Detect which cell encompasses the target text, then output its (x, y) center coordinate. 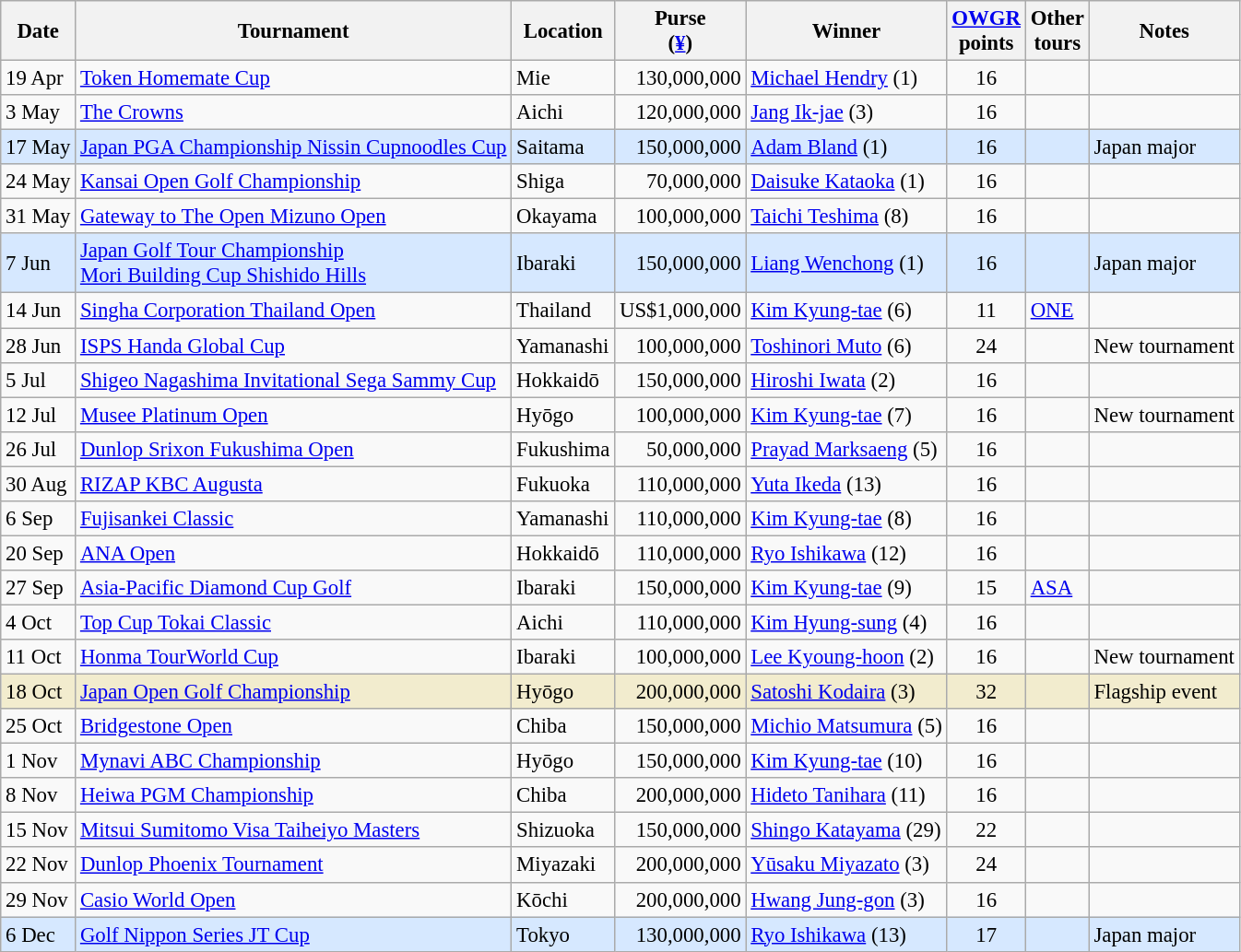
15 (987, 588)
7 Jun (39, 264)
Japan PGA Championship Nissin Cupnoodles Cup (293, 147)
ANA Open (293, 553)
31 May (39, 217)
11 (987, 311)
Jang Ik-jae (3) (846, 112)
Token Homemate Cup (293, 78)
Fujisankei Classic (293, 519)
Dunlop Phoenix Tournament (293, 865)
Satoshi Kodaira (3) (846, 692)
Shingo Katayama (29) (846, 830)
30 Aug (39, 484)
ASA (1057, 588)
Michio Matsumura (5) (846, 726)
6 Sep (39, 519)
Singha Corporation Thailand Open (293, 311)
Ryo Ishikawa (12) (846, 553)
Ryo Ishikawa (13) (846, 934)
Gateway to The Open Mizuno Open (293, 217)
29 Nov (39, 899)
Thailand (563, 311)
20 Sep (39, 553)
22 Nov (39, 865)
Hiroshi Iwata (2) (846, 380)
25 Oct (39, 726)
Hideto Tanihara (11) (846, 795)
Prayad Marksaeng (5) (846, 449)
Heiwa PGM Championship (293, 795)
Honma TourWorld Cup (293, 657)
Kim Kyung-tae (7) (846, 415)
120,000,000 (680, 112)
Golf Nippon Series JT Cup (293, 934)
Yuta Ikeda (13) (846, 484)
17 May (39, 147)
11 Oct (39, 657)
Dunlop Srixon Fukushima Open (293, 449)
Kōchi (563, 899)
Japan Golf Tour ChampionshipMori Building Cup Shishido Hills (293, 264)
Bridgestone Open (293, 726)
Musee Platinum Open (293, 415)
Mitsui Sumitomo Visa Taiheiyo Masters (293, 830)
Purse(¥) (680, 31)
32 (987, 692)
Fukuoka (563, 484)
14 Jun (39, 311)
17 (987, 934)
Winner (846, 31)
19 Apr (39, 78)
Location (563, 31)
Flagship event (1164, 692)
15 Nov (39, 830)
Shizuoka (563, 830)
27 Sep (39, 588)
12 Jul (39, 415)
The Crowns (293, 112)
Japan Open Golf Championship (293, 692)
Adam Bland (1) (846, 147)
Asia-Pacific Diamond Cup Golf (293, 588)
24 May (39, 182)
Kim Kyung-tae (10) (846, 761)
ISPS Handa Global Cup (293, 346)
OWGRpoints (987, 31)
RIZAP KBC Augusta (293, 484)
Yūsaku Miyazato (3) (846, 865)
Shigeo Nagashima Invitational Sega Sammy Cup (293, 380)
Lee Kyoung-hoon (2) (846, 657)
50,000,000 (680, 449)
26 Jul (39, 449)
Toshinori Muto (6) (846, 346)
Kim Kyung-tae (6) (846, 311)
Othertours (1057, 31)
6 Dec (39, 934)
4 Oct (39, 622)
Daisuke Kataoka (1) (846, 182)
Tournament (293, 31)
US$1,000,000 (680, 311)
Liang Wenchong (1) (846, 264)
Kansai Open Golf Championship (293, 182)
Kim Kyung-tae (8) (846, 519)
Michael Hendry (1) (846, 78)
Fukushima (563, 449)
Top Cup Tokai Classic (293, 622)
Notes (1164, 31)
Hwang Jung-gon (3) (846, 899)
ONE (1057, 311)
Date (39, 31)
Saitama (563, 147)
8 Nov (39, 795)
22 (987, 830)
70,000,000 (680, 182)
Tokyo (563, 934)
28 Jun (39, 346)
18 Oct (39, 692)
Okayama (563, 217)
Kim Hyung-sung (4) (846, 622)
Casio World Open (293, 899)
5 Jul (39, 380)
Shiga (563, 182)
3 May (39, 112)
Miyazaki (563, 865)
Taichi Teshima (8) (846, 217)
Mynavi ABC Championship (293, 761)
Kim Kyung-tae (9) (846, 588)
1 Nov (39, 761)
Mie (563, 78)
